Output the [x, y] coordinate of the center of the cell containing the given text.  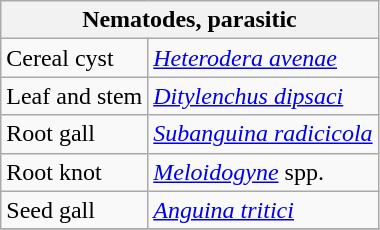
Root knot [74, 172]
Ditylenchus dipsaci [263, 96]
Subanguina radicicola [263, 134]
Cereal cyst [74, 58]
Meloidogyne spp. [263, 172]
Root gall [74, 134]
Heterodera avenae [263, 58]
Anguina tritici [263, 210]
Leaf and stem [74, 96]
Nematodes, parasitic [190, 20]
Seed gall [74, 210]
